Locate the cell with the specified text and output its (x, y) center coordinate. 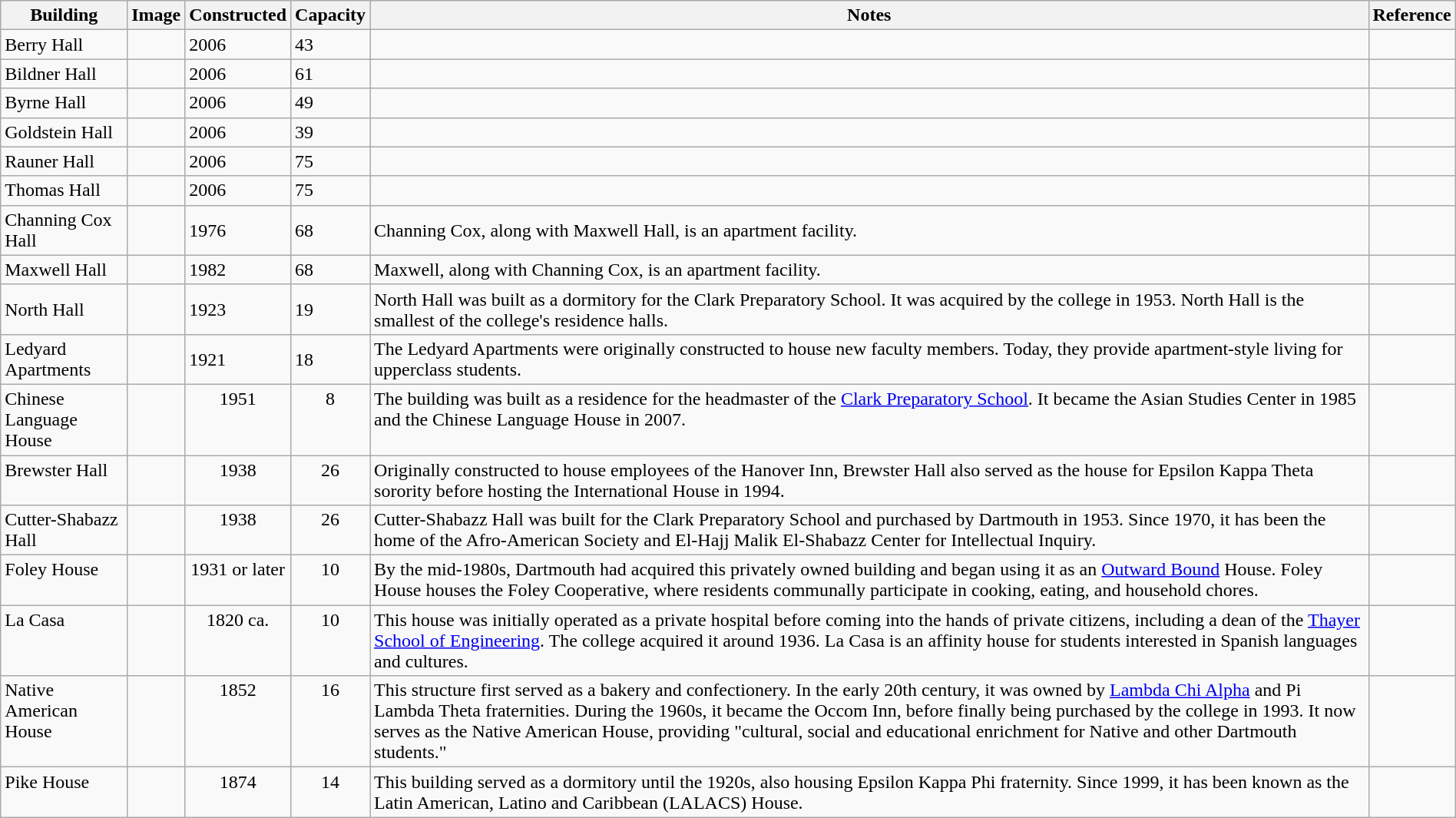
8 (330, 419)
Pike House (65, 793)
Notes (869, 15)
Native American House (65, 722)
16 (330, 722)
61 (330, 74)
1874 (238, 793)
Reference (1411, 15)
Channing Cox, along with Maxwell Hall, is an apartment facility. (869, 230)
Maxwell Hall (65, 270)
1931 or later (238, 581)
Bildner Hall (65, 74)
1820 ca. (238, 641)
La Casa (65, 641)
Chinese Language House (65, 419)
1976 (238, 230)
Cutter-Shabazz Hall (65, 530)
Image (157, 15)
1921 (238, 359)
Brewster Hall (65, 479)
39 (330, 132)
18 (330, 359)
Rauner Hall (65, 161)
Channing Cox Hall (65, 230)
1982 (238, 270)
1951 (238, 419)
49 (330, 103)
Byrne Hall (65, 103)
43 (330, 45)
19 (330, 309)
Maxwell, along with Channing Cox, is an apartment facility. (869, 270)
Building (65, 15)
Ledyard Apartments (65, 359)
North Hall (65, 309)
Capacity (330, 15)
1923 (238, 309)
The Ledyard Apartments were originally constructed to house new faculty members. Today, they provide apartment-style living for upperclass students. (869, 359)
14 (330, 793)
Goldstein Hall (65, 132)
Constructed (238, 15)
1852 (238, 722)
Berry Hall (65, 45)
Foley House (65, 581)
Thomas Hall (65, 190)
